Search for the cell housing the specified text and yield its [X, Y] center coordinate. 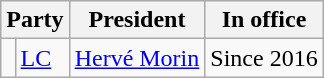
Hervé Morin [137, 58]
In office [264, 20]
Since 2016 [264, 58]
Party [35, 20]
LC [42, 58]
President [137, 20]
